From the cell containing the given text, extract its center point as (x, y) coordinate. 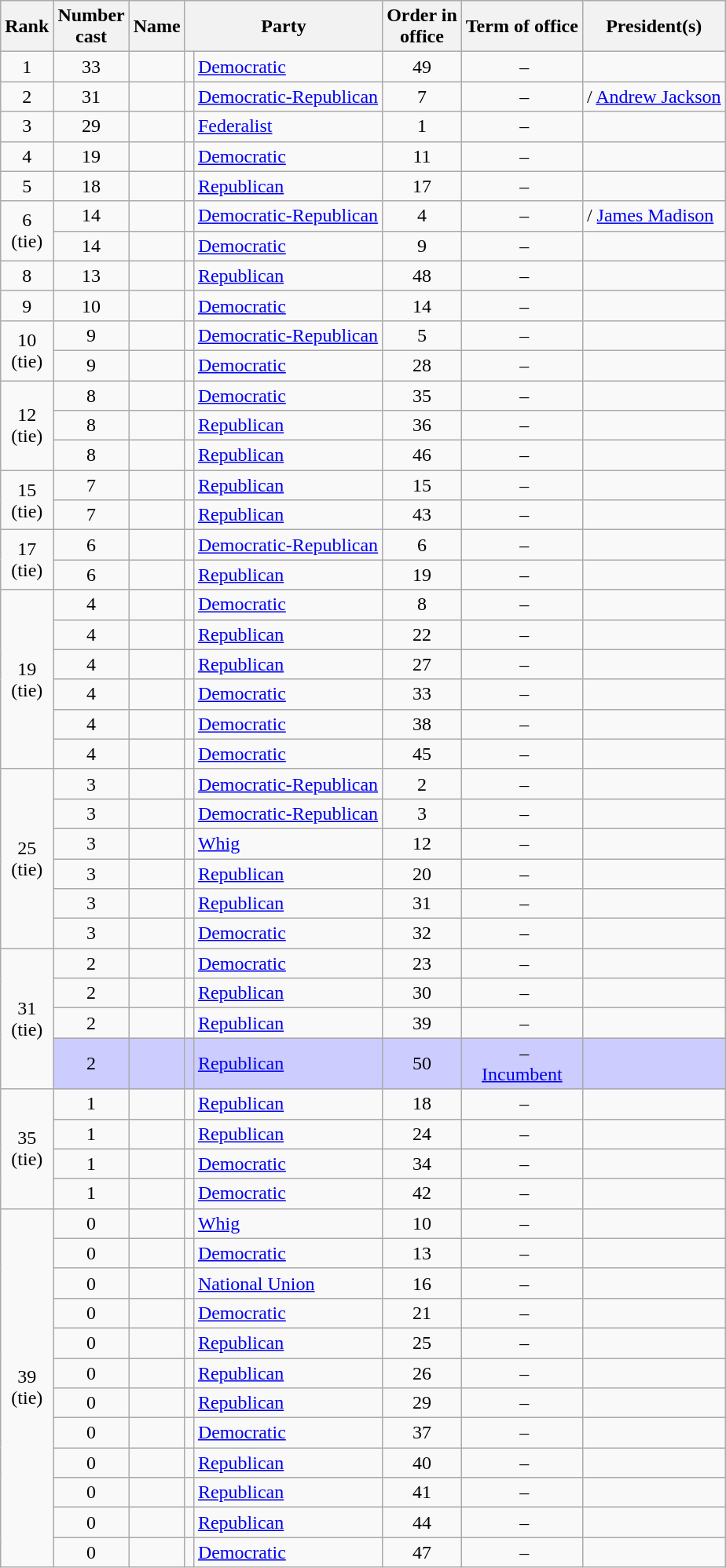
11 (423, 156)
15(tie) (27, 500)
/ Andrew Jackson (654, 97)
21 (423, 1313)
25(tie) (27, 858)
25 (423, 1343)
43 (423, 515)
17(tie) (27, 560)
National Union (288, 1283)
28 (423, 365)
Term of office (522, 27)
39 (423, 1023)
35(tie) (27, 1149)
/ James Madison (654, 216)
35 (423, 395)
17 (423, 186)
President(s) (654, 27)
12(tie) (27, 425)
19(tie) (27, 679)
26 (423, 1373)
48 (423, 276)
42 (423, 1193)
23 (423, 963)
36 (423, 426)
10(tie) (27, 350)
32 (423, 934)
37 (423, 1433)
31(tie) (27, 1019)
Federalist (288, 126)
20 (423, 874)
49 (423, 67)
27 (423, 664)
Rank (27, 27)
22 (423, 634)
47 (423, 1552)
6(tie) (27, 231)
45 (423, 754)
12 (423, 843)
38 (423, 724)
50 (423, 1063)
40 (423, 1463)
Party (283, 27)
Name (157, 27)
15 (423, 485)
16 (423, 1283)
46 (423, 455)
Order inoffice (423, 27)
–Incumbent (522, 1063)
30 (423, 993)
24 (423, 1134)
39(tie) (27, 1388)
Numbercast (91, 27)
41 (423, 1493)
44 (423, 1522)
34 (423, 1164)
